Determine the (x, y) coordinate at the center of the cell enclosing the given text.  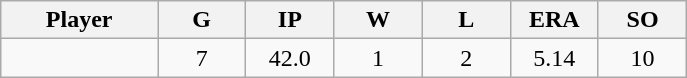
L (466, 20)
7 (202, 58)
W (378, 20)
2 (466, 58)
G (202, 20)
IP (290, 20)
SO (642, 20)
ERA (554, 20)
1 (378, 58)
10 (642, 58)
5.14 (554, 58)
Player (80, 20)
42.0 (290, 58)
